Search for the cell housing the specified text and yield its [x, y] center coordinate. 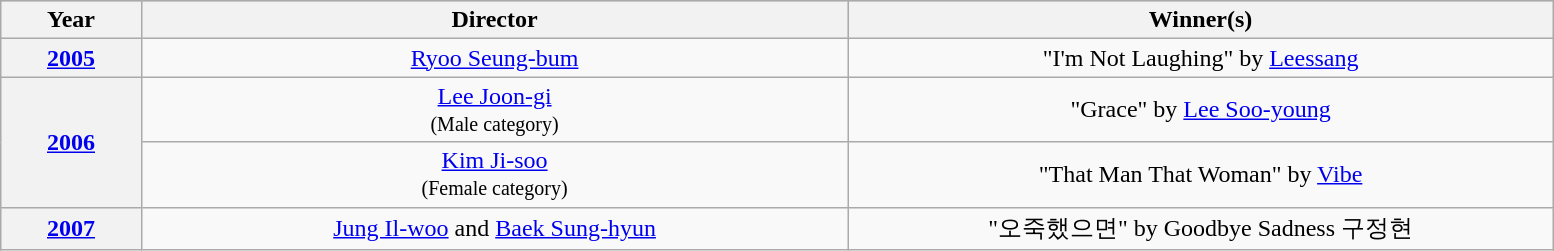
Kim Ji-soo(Female category) [495, 174]
Jung Il-woo and Baek Sung-hyun [495, 228]
Director [495, 20]
"I'm Not Laughing" by Leessang [1201, 58]
2006 [70, 142]
"Grace" by Lee Soo-young [1201, 110]
2007 [70, 228]
Winner(s) [1201, 20]
"오죽했으면" by Goodbye Sadness 구정현 [1201, 228]
Ryoo Seung-bum [495, 58]
"That Man That Woman" by Vibe [1201, 174]
Lee Joon-gi(Male category) [495, 110]
Year [70, 20]
2005 [70, 58]
